Capture the cell that displays the provided text and extract its (x, y) central coordinate. 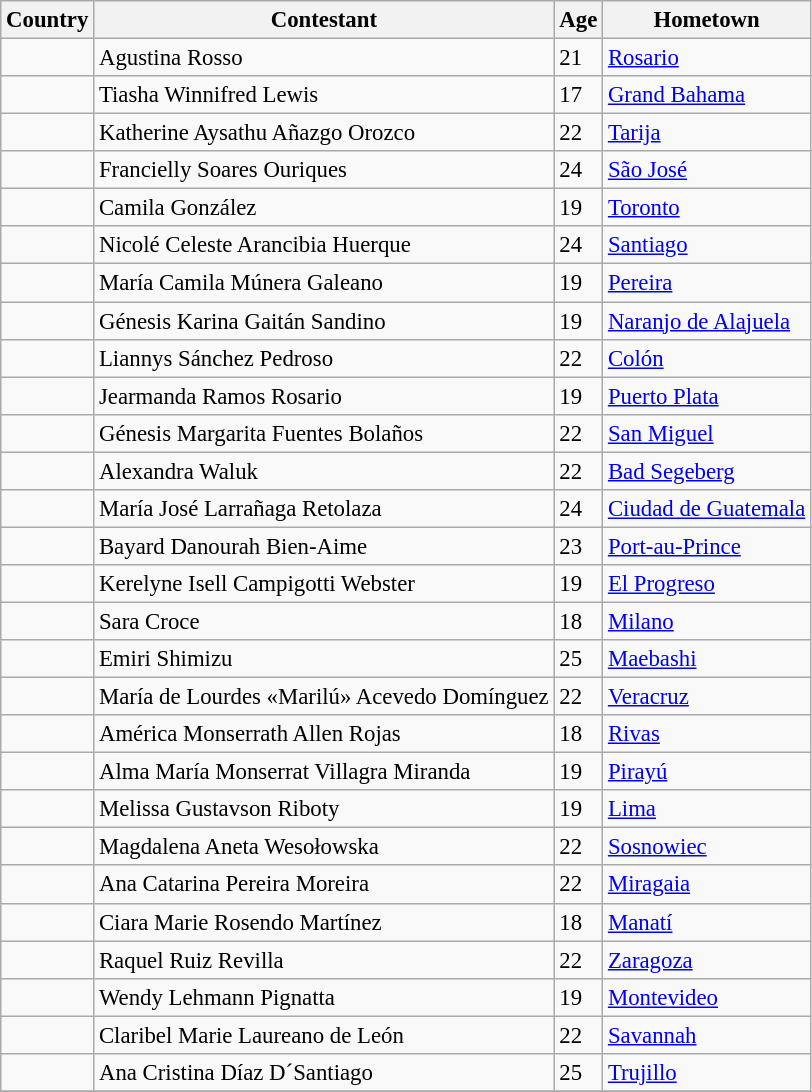
Colón (707, 358)
Camila González (324, 208)
Génesis Karina Gaitán Sandino (324, 321)
17 (578, 95)
23 (578, 546)
América Monserrath Allen Rojas (324, 734)
Savannah (707, 1035)
Francielly Soares Ouriques (324, 170)
Katherine Aysathu Añazgo Orozco (324, 133)
Age (578, 20)
Melissa Gustavson Riboty (324, 809)
Hometown (707, 20)
Alexandra Waluk (324, 471)
Santiago (707, 245)
Puerto Plata (707, 396)
São José (707, 170)
Nicolé Celeste Arancibia Huerque (324, 245)
Magdalena Aneta Wesołowska (324, 847)
Country (48, 20)
Rivas (707, 734)
Sara Croce (324, 621)
María José Larrañaga Retolaza (324, 509)
Emiri Shimizu (324, 659)
Miragaia (707, 885)
Contestant (324, 20)
Bayard Danourah Bien-Aime (324, 546)
Trujillo (707, 1073)
Grand Bahama (707, 95)
Toronto (707, 208)
María de Lourdes «Marilú» Acevedo Domínguez (324, 697)
Milano (707, 621)
Tiasha Winnifred Lewis (324, 95)
Raquel Ruiz Revilla (324, 960)
Bad Segeberg (707, 471)
Pereira (707, 283)
El Progreso (707, 584)
Génesis Margarita Fuentes Bolaños (324, 433)
Claribel Marie Laureano de León (324, 1035)
Liannys Sánchez Pedroso (324, 358)
San Miguel (707, 433)
Manatí (707, 922)
Wendy Lehmann Pignatta (324, 997)
Lima (707, 809)
Maebashi (707, 659)
Veracruz (707, 697)
Tarija (707, 133)
Alma María Monserrat Villagra Miranda (324, 772)
Jearmanda Ramos Rosario (324, 396)
Ana Catarina Pereira Moreira (324, 885)
Zaragoza (707, 960)
Montevideo (707, 997)
María Camila Múnera Galeano (324, 283)
21 (578, 58)
Ciudad de Guatemala (707, 509)
Pirayú (707, 772)
Ciara Marie Rosendo Martínez (324, 922)
Ana Cristina Díaz D´Santiago (324, 1073)
Rosario (707, 58)
Port-au-Prince (707, 546)
Sosnowiec (707, 847)
Naranjo de Alajuela (707, 321)
Agustina Rosso (324, 58)
Kerelyne Isell Campigotti Webster (324, 584)
